For the text-containing cell, return its midpoint in [X, Y] coordinate format. 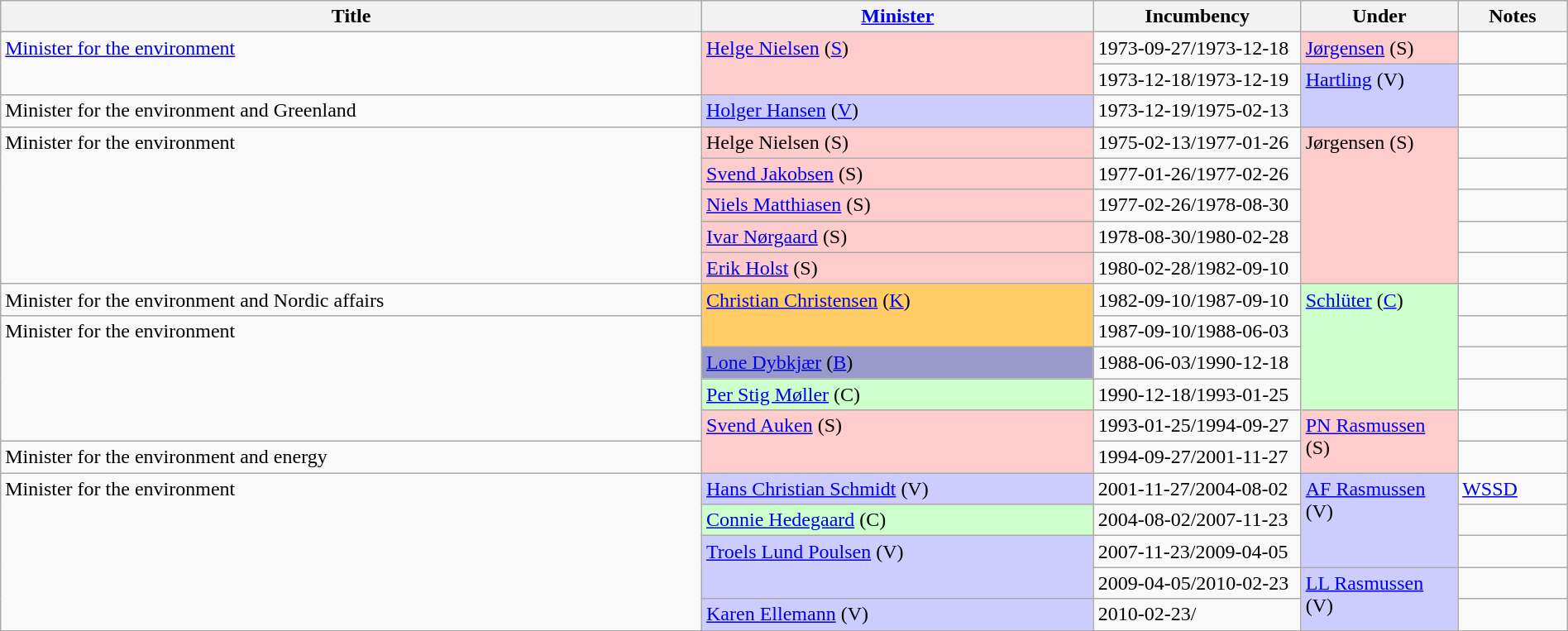
Lone Dybkjær (B) [898, 362]
2001-11-27/2004-08-02 [1198, 489]
Minister for the environment and energy [351, 457]
Schlüter (C) [1379, 347]
2007-11-23/2009-04-05 [1198, 552]
Under [1379, 17]
1973-12-19/1975-02-13 [1198, 111]
2009-04-05/2010-02-23 [1198, 583]
Troels Lund Poulsen (V) [898, 567]
1975-02-13/1977-01-26 [1198, 142]
Minister for the environment and Greenland [351, 111]
Minister [898, 17]
1988-06-03/1990-12-18 [1198, 362]
Holger Hansen (V) [898, 111]
1987-09-10/1988-06-03 [1198, 331]
Christian Christensen (K) [898, 315]
Notes [1513, 17]
2010-02-23/ [1198, 614]
Hartling (V) [1379, 95]
Svend Auken (S) [898, 442]
1977-02-26/1978-08-30 [1198, 205]
PN Rasmussen (S) [1379, 442]
2004-08-02/2007-11-23 [1198, 520]
1973-12-18/1973-12-19 [1198, 79]
Minister for the environment and Nordic affairs [351, 299]
1973-09-27/1973-12-18 [1198, 48]
1977-01-26/1977-02-26 [1198, 174]
Erik Holst (S) [898, 268]
Karen Ellemann (V) [898, 614]
Connie Hedegaard (C) [898, 520]
Incumbency [1198, 17]
WSSD [1513, 489]
Per Stig Møller (C) [898, 394]
1993-01-25/1994-09-27 [1198, 426]
Niels Matthiasen (S) [898, 205]
1978-08-30/1980-02-28 [1198, 237]
Title [351, 17]
1982-09-10/1987-09-10 [1198, 299]
LL Rasmussen (V) [1379, 599]
1990-12-18/1993-01-25 [1198, 394]
1994-09-27/2001-11-27 [1198, 457]
Svend Jakobsen (S) [898, 174]
Hans Christian Schmidt (V) [898, 489]
1980-02-28/1982-09-10 [1198, 268]
Ivar Nørgaard (S) [898, 237]
AF Rasmussen (V) [1379, 520]
